Return (x, y) of the center of cell containing provided text 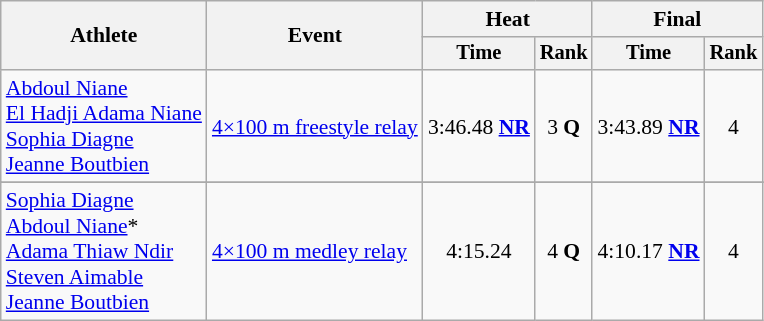
Final (677, 19)
4×100 m medley relay (315, 252)
Event (315, 36)
Sophia DiagneAbdoul Niane*Adama Thiaw NdirSteven AimableJeanne Boutbien (104, 252)
Abdoul NianeEl Hadji Adama NianeSophia DiagneJeanne Boutbien (104, 126)
3:43.89 NR (648, 126)
4 Q (564, 252)
4:10.17 NR (648, 252)
3 Q (564, 126)
4×100 m freestyle relay (315, 126)
Heat (508, 19)
Athlete (104, 36)
4:15.24 (479, 252)
3:46.48 NR (479, 126)
